Find where the given text appears and provide that cell's center as (x, y) coordinate. 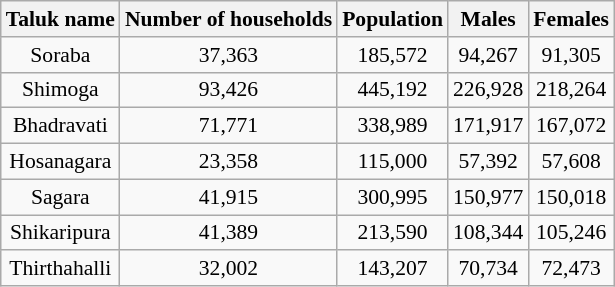
Bhadravati (60, 126)
108,344 (488, 233)
57,392 (488, 162)
93,426 (228, 90)
105,246 (571, 233)
226,928 (488, 90)
94,267 (488, 55)
Shimoga (60, 90)
150,977 (488, 197)
218,264 (571, 90)
72,473 (571, 269)
Shikaripura (60, 233)
32,002 (228, 269)
213,590 (392, 233)
Taluk name (60, 19)
445,192 (392, 90)
23,358 (228, 162)
Sagara (60, 197)
115,000 (392, 162)
Hosanagara (60, 162)
Soraba (60, 55)
91,305 (571, 55)
185,572 (392, 55)
37,363 (228, 55)
Thirthahalli (60, 269)
41,389 (228, 233)
70,734 (488, 269)
Males (488, 19)
143,207 (392, 269)
338,989 (392, 126)
Females (571, 19)
Population (392, 19)
57,608 (571, 162)
300,995 (392, 197)
150,018 (571, 197)
71,771 (228, 126)
171,917 (488, 126)
41,915 (228, 197)
Number of households (228, 19)
167,072 (571, 126)
